Search for the cell housing the specified text and yield its [X, Y] center coordinate. 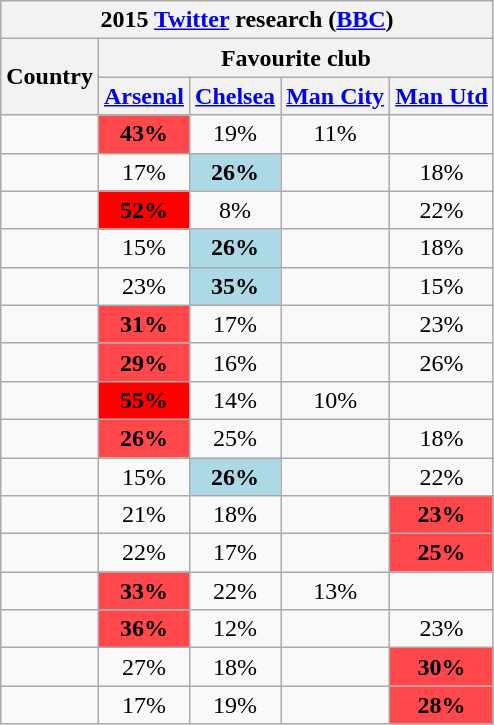
36% [144, 629]
31% [144, 324]
28% [442, 705]
13% [336, 591]
Arsenal [144, 96]
Favourite club [296, 58]
11% [336, 134]
Man Utd [442, 96]
52% [144, 210]
Country [50, 77]
16% [236, 362]
10% [336, 400]
27% [144, 667]
2015 Twitter research (BBC) [248, 20]
Man City [336, 96]
55% [144, 400]
14% [236, 400]
35% [236, 286]
12% [236, 629]
8% [236, 210]
30% [442, 667]
29% [144, 362]
33% [144, 591]
21% [144, 515]
43% [144, 134]
Chelsea [236, 96]
